Return the (x, y) coordinate for the center point of the cell that contains the specified text.  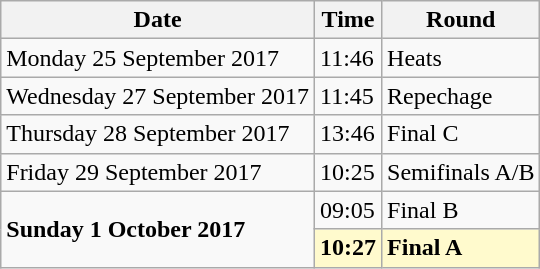
13:46 (348, 134)
Heats (461, 58)
Final A (461, 248)
Monday 25 September 2017 (158, 58)
Friday 29 September 2017 (158, 172)
11:46 (348, 58)
09:05 (348, 210)
10:25 (348, 172)
Thursday 28 September 2017 (158, 134)
Final B (461, 210)
Final C (461, 134)
Round (461, 20)
Time (348, 20)
10:27 (348, 248)
Date (158, 20)
Sunday 1 October 2017 (158, 229)
Semifinals A/B (461, 172)
Wednesday 27 September 2017 (158, 96)
11:45 (348, 96)
Repechage (461, 96)
